Locate the cell with the specified text and output its (x, y) center coordinate. 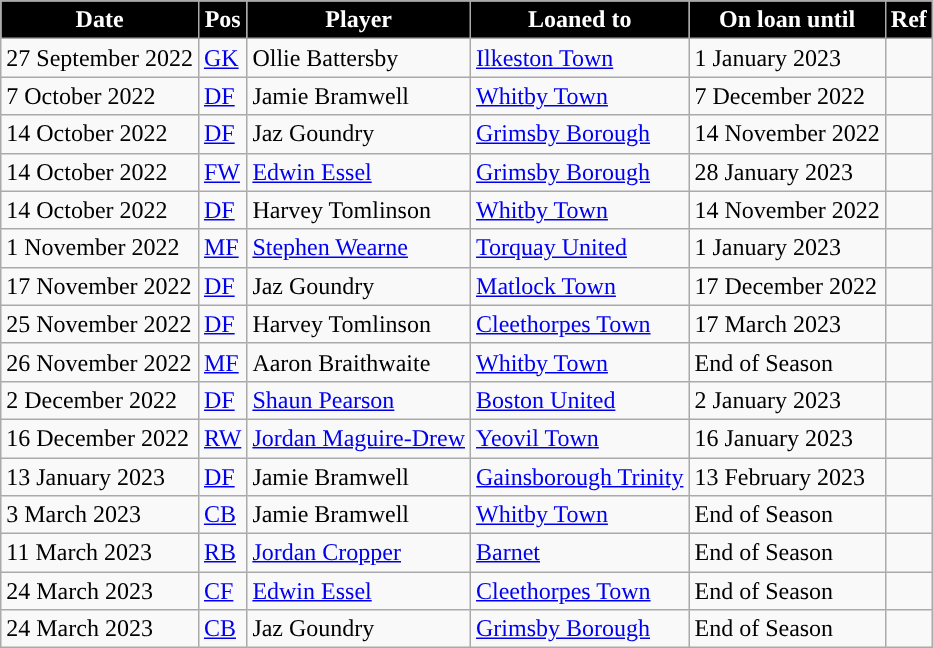
28 January 2023 (787, 172)
7 October 2022 (100, 96)
2 December 2022 (100, 400)
GK (222, 58)
Matlock Town (580, 286)
Yeovil Town (580, 438)
Ilkeston Town (580, 58)
Boston United (580, 400)
Aaron Braithwaite (359, 362)
16 December 2022 (100, 438)
Shaun Pearson (359, 400)
17 March 2023 (787, 324)
26 November 2022 (100, 362)
2 January 2023 (787, 400)
13 January 2023 (100, 477)
27 September 2022 (100, 58)
Loaned to (580, 20)
On loan until (787, 20)
FW (222, 172)
7 December 2022 (787, 96)
Jordan Maguire-Drew (359, 438)
Pos (222, 20)
RB (222, 553)
Gainsborough Trinity (580, 477)
Player (359, 20)
17 December 2022 (787, 286)
16 January 2023 (787, 438)
Barnet (580, 553)
25 November 2022 (100, 324)
RW (222, 438)
Jordan Cropper (359, 553)
Ref (908, 20)
CF (222, 591)
Stephen Wearne (359, 248)
Date (100, 20)
13 February 2023 (787, 477)
3 March 2023 (100, 515)
17 November 2022 (100, 286)
Ollie Battersby (359, 58)
Torquay United (580, 248)
1 November 2022 (100, 248)
11 March 2023 (100, 553)
